From the cell containing the given text, extract its center point as [x, y] coordinate. 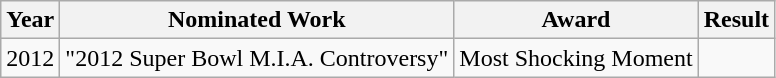
Award [576, 20]
Year [30, 20]
Most Shocking Moment [576, 58]
Nominated Work [257, 20]
2012 [30, 58]
"2012 Super Bowl M.I.A. Controversy" [257, 58]
Result [736, 20]
